Capture the cell that displays the provided text and extract its [X, Y] central coordinate. 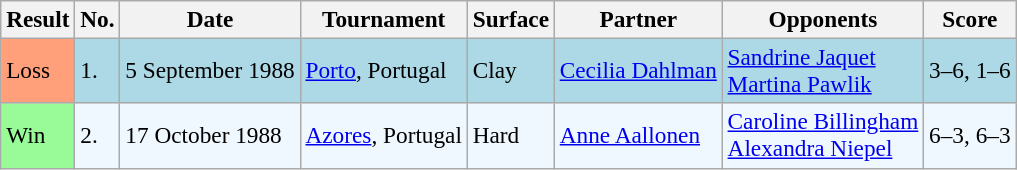
5 September 1988 [210, 70]
Date [210, 19]
1. [98, 70]
17 October 1988 [210, 136]
Porto, Portugal [384, 70]
6–3, 6–3 [970, 136]
Score [970, 19]
Anne Aallonen [638, 136]
Opponents [822, 19]
Caroline Billingham Alexandra Niepel [822, 136]
Result [38, 19]
2. [98, 136]
Tournament [384, 19]
Clay [510, 70]
Hard [510, 136]
Cecilia Dahlman [638, 70]
Loss [38, 70]
Azores, Portugal [384, 136]
Surface [510, 19]
3–6, 1–6 [970, 70]
Partner [638, 19]
Win [38, 136]
Sandrine Jaquet Martina Pawlik [822, 70]
No. [98, 19]
